Return [X, Y] of the center of cell containing provided text 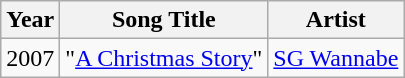
SG Wannabe [336, 58]
2007 [30, 58]
Artist [336, 20]
"A Christmas Story" [164, 58]
Song Title [164, 20]
Year [30, 20]
